Locate the cell with the specified text and output its [x, y] center coordinate. 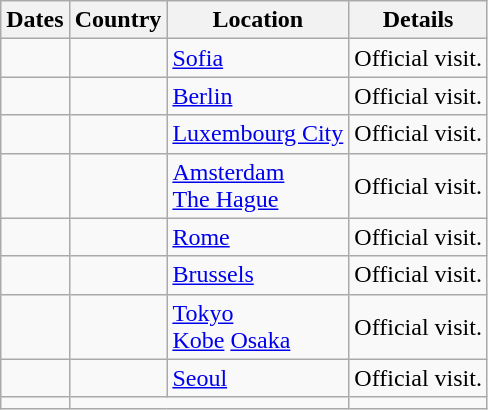
Berlin [258, 96]
Location [258, 20]
Sofia [258, 58]
Rome [258, 237]
Details [418, 20]
Luxembourg City [258, 134]
Seoul [258, 378]
Brussels [258, 275]
Dates [35, 20]
Country [118, 20]
AmsterdamThe Hague [258, 186]
TokyoKobe Osaka [258, 326]
